For the text-containing cell, return its midpoint in [X, Y] coordinate format. 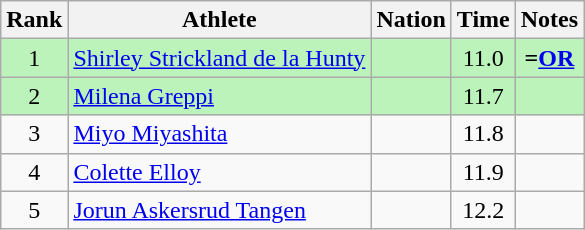
Time [483, 20]
11.9 [483, 172]
2 [34, 96]
12.2 [483, 210]
Milena Greppi [220, 96]
Notes [549, 20]
Shirley Strickland de la Hunty [220, 58]
Miyo Miyashita [220, 134]
3 [34, 134]
=OR [549, 58]
11.7 [483, 96]
11.8 [483, 134]
Jorun Askersrud Tangen [220, 210]
11.0 [483, 58]
Nation [411, 20]
Rank [34, 20]
4 [34, 172]
Colette Elloy [220, 172]
1 [34, 58]
Athlete [220, 20]
5 [34, 210]
